Search for the cell housing the specified text and yield its [x, y] center coordinate. 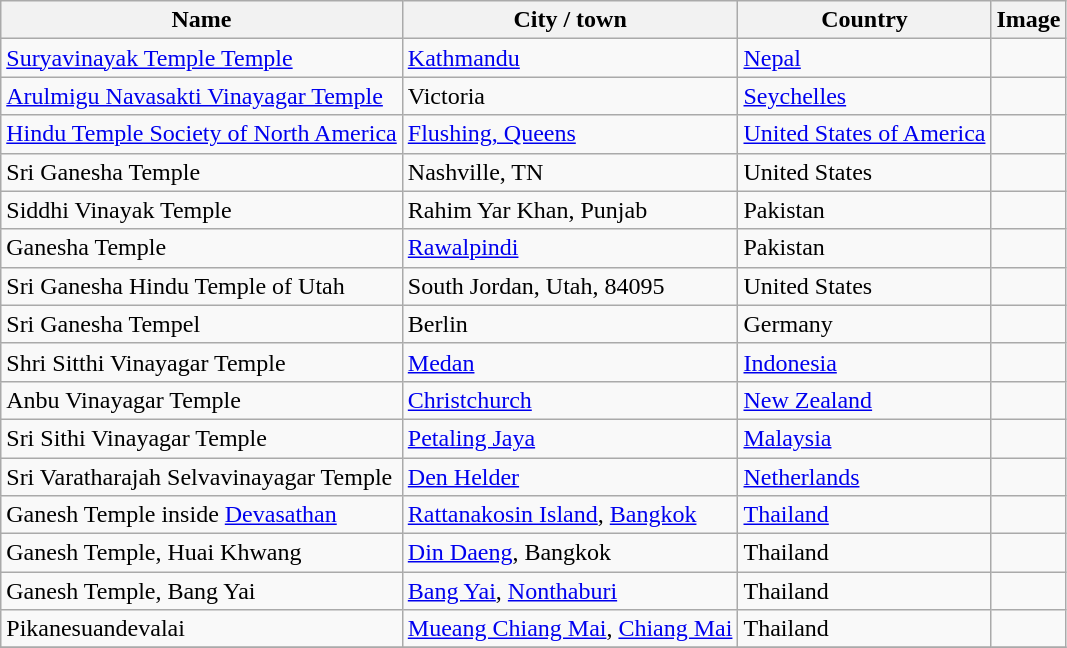
Netherlands [864, 477]
Siddhi Vinayak Temple [202, 210]
Rattanakosin Island, Bangkok [570, 515]
Ganesh Temple inside Devasathan [202, 515]
Petaling Jaya [570, 438]
Din Daeng, Bangkok [570, 553]
New Zealand [864, 400]
Berlin [570, 324]
Mueang Chiang Mai, Chiang Mai [570, 629]
Sri Sithi Vinayagar Temple [202, 438]
Shri Sitthi Vinayagar Temple [202, 362]
Rawalpindi [570, 248]
Ganesh Temple, Bang Yai [202, 591]
United States of America [864, 134]
Suryavinayak Temple Temple [202, 58]
Sri Ganesha Tempel [202, 324]
Hindu Temple Society of North America [202, 134]
Sri Ganesha Hindu Temple of Utah [202, 286]
Image [1028, 20]
Seychelles [864, 96]
Bang Yai, Nonthaburi [570, 591]
Medan [570, 362]
Ganesh Temple, Huai Khwang [202, 553]
Germany [864, 324]
South Jordan, Utah, 84095 [570, 286]
Pikanesuandevalai [202, 629]
Den Helder [570, 477]
City / town [570, 20]
Sri Varatharajah Selvavinayagar Temple [202, 477]
Indonesia [864, 362]
Nashville, TN [570, 172]
Malaysia [864, 438]
Nepal [864, 58]
Arulmigu Navasakti Vinayagar Temple [202, 96]
Sri Ganesha Temple [202, 172]
Kathmandu [570, 58]
Rahim Yar Khan, Punjab [570, 210]
Ganesha Temple [202, 248]
Victoria [570, 96]
Country [864, 20]
Christchurch [570, 400]
Name [202, 20]
Flushing, Queens [570, 134]
Anbu Vinayagar Temple [202, 400]
